Identify which cell holds the provided text, then report its (X, Y) central coordinate. 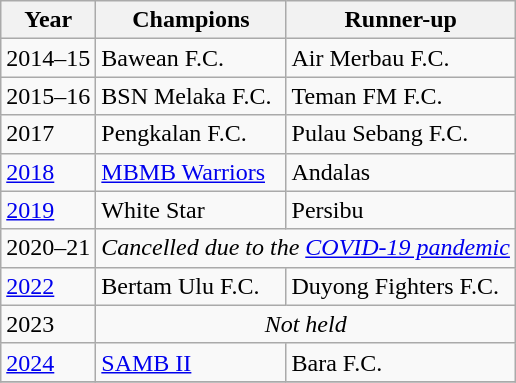
BSN Melaka F.C. (191, 96)
2023 (48, 324)
MBMB Warriors (191, 172)
Bara F.C. (400, 362)
Duyong Fighters F.C. (400, 286)
2018 (48, 172)
2015–16 (48, 96)
2022 (48, 286)
Runner-up (400, 20)
Bertam Ulu F.C. (191, 286)
Air Merbau F.C. (400, 58)
Andalas (400, 172)
Teman FM F.C. (400, 96)
Persibu (400, 210)
White Star (191, 210)
Bawean F.C. (191, 58)
2014–15 (48, 58)
2019 (48, 210)
SAMB II (191, 362)
Cancelled due to the COVID-19 pandemic (306, 248)
Year (48, 20)
Champions (191, 20)
2020–21 (48, 248)
2024 (48, 362)
Pengkalan F.C. (191, 134)
Not held (306, 324)
Pulau Sebang F.C. (400, 134)
2017 (48, 134)
